Return the (x, y) coordinate for the center point of the cell that contains the specified text.  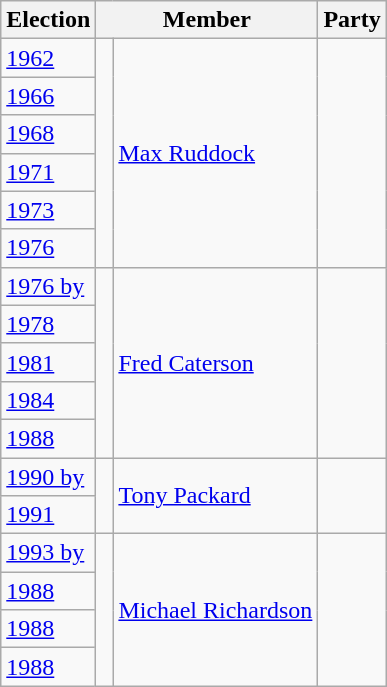
1973 (48, 210)
1990 by (48, 477)
1981 (48, 362)
Tony Packard (216, 496)
1962 (48, 58)
Member (207, 20)
1976 by (48, 286)
1971 (48, 172)
1966 (48, 96)
1976 (48, 248)
Michael Richardson (216, 610)
1968 (48, 134)
Party (352, 20)
Election (48, 20)
1978 (48, 324)
1984 (48, 400)
Max Ruddock (216, 153)
1991 (48, 515)
1993 by (48, 553)
Fred Caterson (216, 362)
